Provide the (x, y) coordinate of the cell's center where the given text is located.  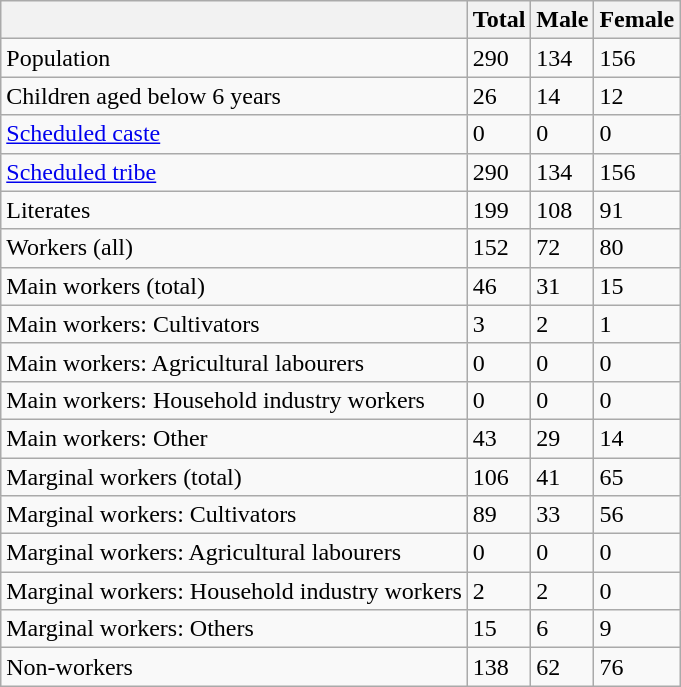
46 (499, 286)
Main workers: Cultivators (234, 324)
Scheduled caste (234, 134)
33 (562, 515)
Main workers (total) (234, 286)
1 (637, 324)
9 (637, 629)
Children aged below 6 years (234, 96)
26 (499, 96)
Male (562, 20)
65 (637, 477)
3 (499, 324)
62 (562, 667)
Marginal workers: Agricultural labourers (234, 553)
31 (562, 286)
Female (637, 20)
29 (562, 438)
Non-workers (234, 667)
Literates (234, 210)
Main workers: Agricultural labourers (234, 362)
76 (637, 667)
Workers (all) (234, 248)
138 (499, 667)
Marginal workers: Cultivators (234, 515)
6 (562, 629)
108 (562, 210)
89 (499, 515)
43 (499, 438)
Marginal workers: Household industry workers (234, 591)
Marginal workers (total) (234, 477)
56 (637, 515)
Population (234, 58)
80 (637, 248)
Scheduled tribe (234, 172)
72 (562, 248)
Main workers: Household industry workers (234, 400)
199 (499, 210)
152 (499, 248)
Marginal workers: Others (234, 629)
Total (499, 20)
91 (637, 210)
Main workers: Other (234, 438)
106 (499, 477)
12 (637, 96)
41 (562, 477)
